Return [x, y] of the center of cell containing provided text 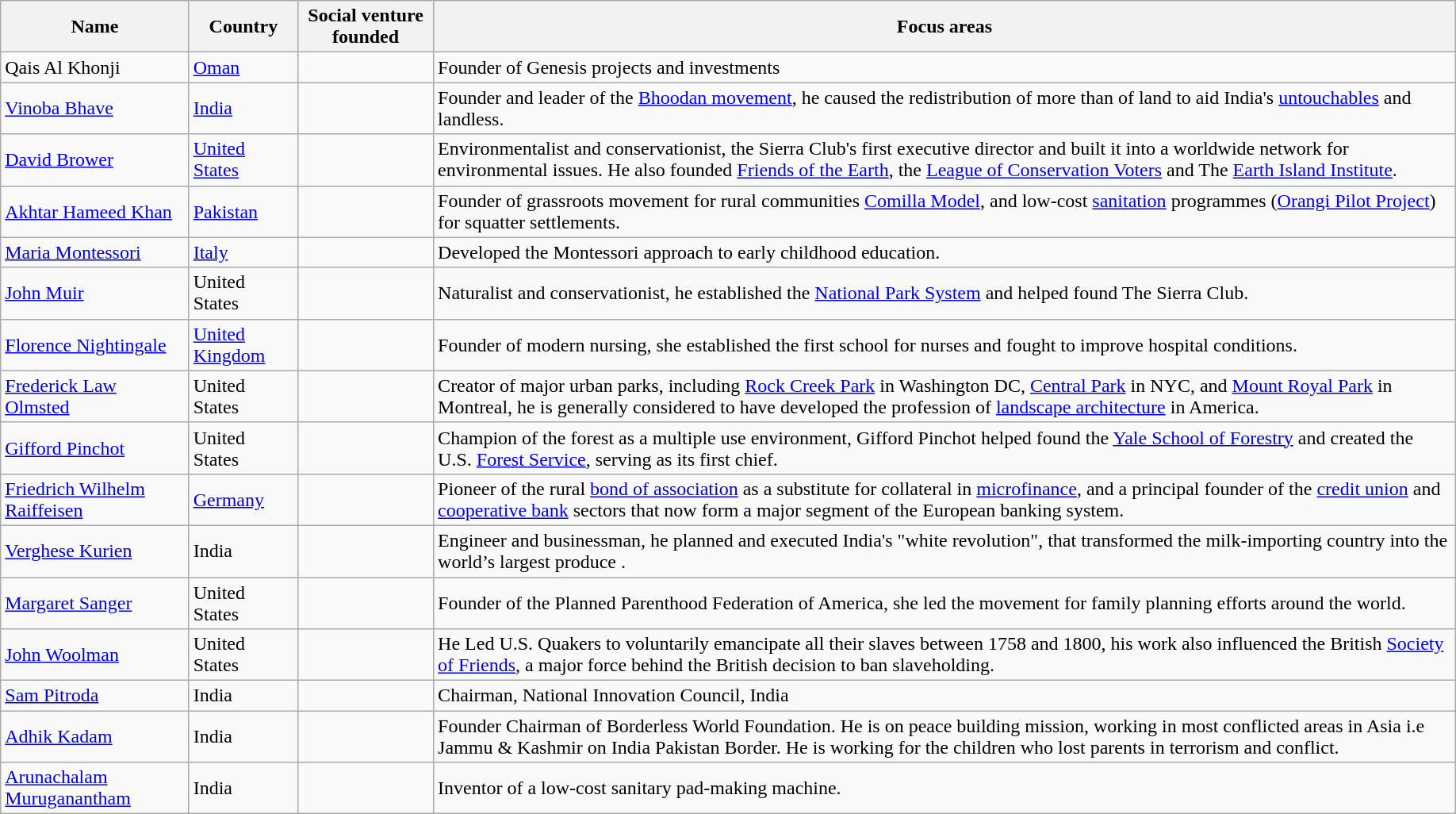
Gifford Pinchot [95, 447]
Vinoba Bhave [95, 108]
Focus areas [945, 27]
United Kingdom [243, 344]
Adhik Kadam [95, 736]
Founder of Genesis projects and investments [945, 67]
Verghese Kurien [95, 551]
Country [243, 27]
Founder and leader of the Bhoodan movement, he caused the redistribution of more than of land to aid India's untouchables and landless. [945, 108]
Friedrich Wilhelm Raiffeisen [95, 500]
Naturalist and conservationist, he established the National Park System and helped found The Sierra Club. [945, 294]
Sam Pitroda [95, 696]
Arunachalam Muruganantham [95, 789]
John Muir [95, 294]
Inventor of a low-cost sanitary pad-making machine. [945, 789]
Chairman, National Innovation Council, India [945, 696]
Italy [243, 252]
Florence Nightingale [95, 344]
Germany [243, 500]
Name [95, 27]
Founder of modern nursing, she established the first school for nurses and fought to improve hospital conditions. [945, 344]
Qais Al Khonji [95, 67]
Oman [243, 67]
David Brower [95, 160]
Maria Montessori [95, 252]
Social venture founded [366, 27]
Margaret Sanger [95, 603]
Developed the Montessori approach to early childhood education. [945, 252]
Founder of the Planned Parenthood Federation of America, she led the movement for family planning efforts around the world. [945, 603]
Pakistan [243, 211]
John Woolman [95, 655]
Akhtar Hameed Khan [95, 211]
Frederick Law Olmsted [95, 397]
